Return the (x, y) coordinate for the center point of the cell that contains the specified text.  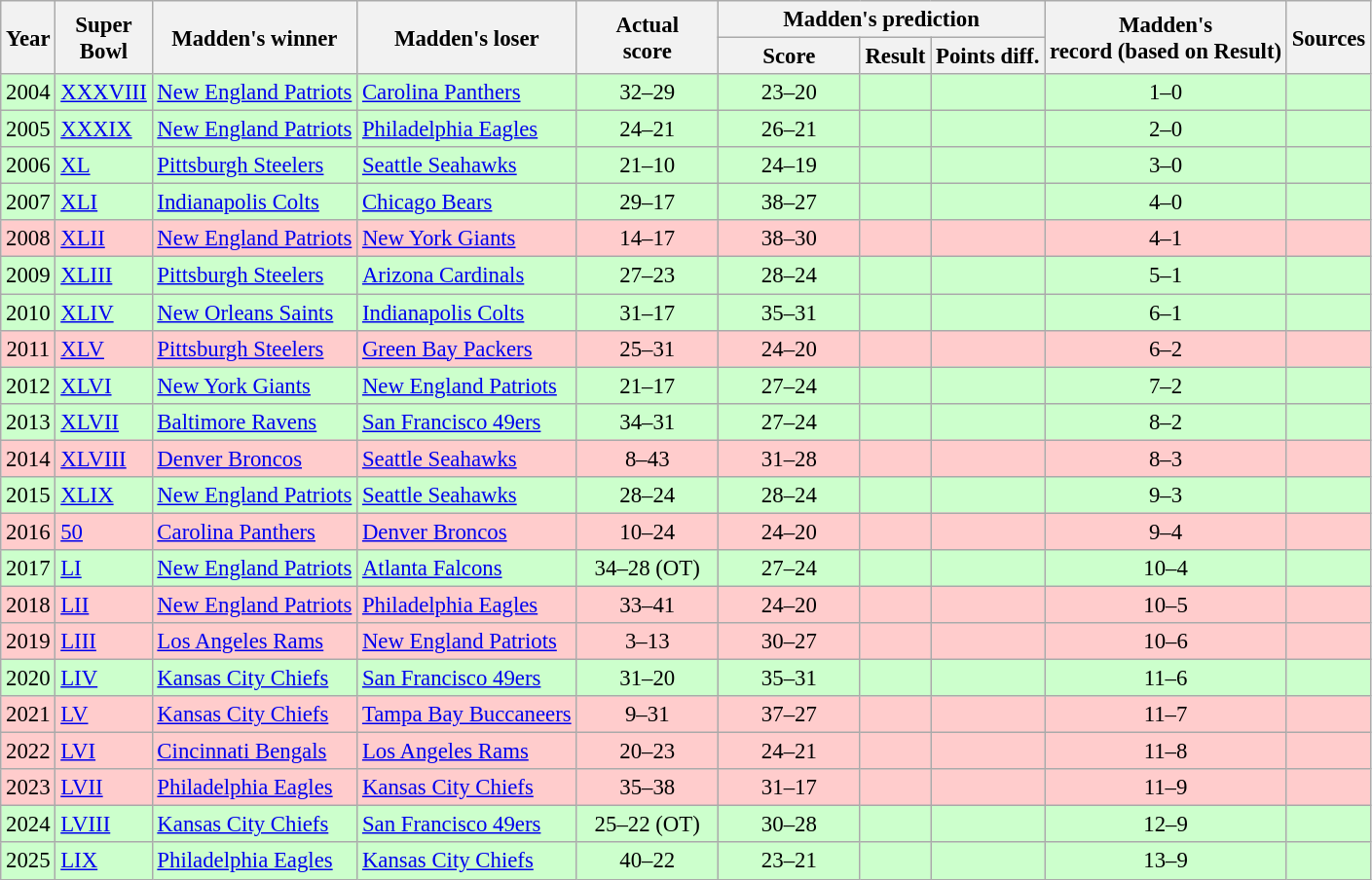
Chicago Bears (467, 202)
2017 (28, 568)
XXXIX (103, 129)
XL (103, 165)
5–1 (1167, 275)
11–8 (1167, 752)
31–28 (790, 458)
23–20 (790, 92)
XLIV (103, 312)
SuperBowl (103, 37)
35–38 (648, 788)
1–0 (1167, 92)
LIX (103, 862)
2012 (28, 385)
Actualscore (648, 37)
Cincinnati Bengals (255, 752)
6–1 (1167, 312)
29–17 (648, 202)
LIII (103, 642)
8–3 (1167, 458)
LVIII (103, 825)
11–7 (1167, 715)
2014 (28, 458)
XLIX (103, 495)
2006 (28, 165)
Madden's loser (467, 37)
Madden's prediction (882, 19)
2023 (28, 788)
XLVI (103, 385)
8–43 (648, 458)
Baltimore Ravens (255, 422)
2024 (28, 825)
2015 (28, 495)
26–21 (790, 129)
2018 (28, 605)
9–4 (1167, 532)
10–24 (648, 532)
7–2 (1167, 385)
3–13 (648, 642)
50 (103, 532)
Sources (1328, 37)
Arizona Cardinals (467, 275)
2007 (28, 202)
Green Bay Packers (467, 348)
37–27 (790, 715)
LI (103, 568)
25–22 (OT) (648, 825)
XLIII (103, 275)
40–22 (648, 862)
XLVIII (103, 458)
XXXVIII (103, 92)
2022 (28, 752)
Points diff. (987, 56)
27–23 (648, 275)
LIV (103, 678)
24–19 (790, 165)
10–6 (1167, 642)
25–31 (648, 348)
10–4 (1167, 568)
9–31 (648, 715)
XLV (103, 348)
Madden'srecord (based on Result) (1167, 37)
10–5 (1167, 605)
2010 (28, 312)
30–28 (790, 825)
3–0 (1167, 165)
9–3 (1167, 495)
LVI (103, 752)
14–17 (648, 238)
33–41 (648, 605)
XLI (103, 202)
23–21 (790, 862)
LV (103, 715)
30–27 (790, 642)
Madden's winner (255, 37)
11–6 (1167, 678)
2019 (28, 642)
2020 (28, 678)
Year (28, 37)
Tampa Bay Buccaneers (467, 715)
2004 (28, 92)
11–9 (1167, 788)
LVII (103, 788)
34–28 (OT) (648, 568)
2005 (28, 129)
21–17 (648, 385)
4–0 (1167, 202)
31–20 (648, 678)
6–2 (1167, 348)
2009 (28, 275)
2025 (28, 862)
2021 (28, 715)
XLII (103, 238)
LII (103, 605)
2013 (28, 422)
32–29 (648, 92)
2016 (28, 532)
38–27 (790, 202)
Atlanta Falcons (467, 568)
34–31 (648, 422)
2011 (28, 348)
Score (790, 56)
2008 (28, 238)
20–23 (648, 752)
Result (896, 56)
XLVII (103, 422)
13–9 (1167, 862)
38–30 (790, 238)
2–0 (1167, 129)
4–1 (1167, 238)
New Orleans Saints (255, 312)
21–10 (648, 165)
8–2 (1167, 422)
12–9 (1167, 825)
